Scan for the cell matching the given text and deliver its (x, y) coordinate at center. 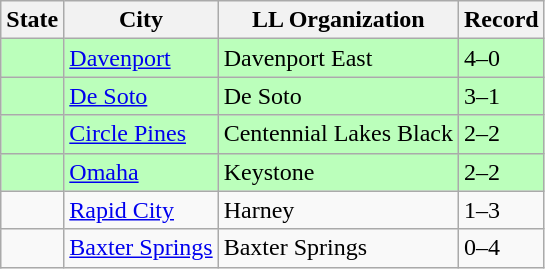
Davenport (141, 58)
Circle Pines (141, 134)
4–0 (502, 58)
0–4 (502, 248)
Omaha (141, 172)
Harney (338, 210)
3–1 (502, 96)
LL Organization (338, 20)
Keystone (338, 172)
Rapid City (141, 210)
Davenport East (338, 58)
Record (502, 20)
City (141, 20)
1–3 (502, 210)
Centennial Lakes Black (338, 134)
State (32, 20)
